For the text-containing cell, return its midpoint in (X, Y) coordinate format. 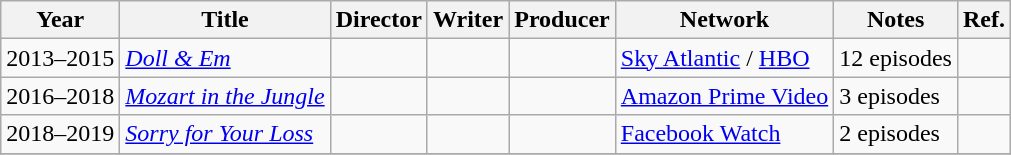
12 episodes (896, 58)
Doll & Em (225, 58)
Notes (896, 20)
2018–2019 (60, 134)
2 episodes (896, 134)
Mozart in the Jungle (225, 96)
Writer (468, 20)
Director (378, 20)
2013–2015 (60, 58)
Amazon Prime Video (724, 96)
Ref. (984, 20)
Sky Atlantic / HBO (724, 58)
Network (724, 20)
Producer (562, 20)
3 episodes (896, 96)
2016–2018 (60, 96)
Sorry for Your Loss (225, 134)
Year (60, 20)
Facebook Watch (724, 134)
Title (225, 20)
